Find where the given text appears and provide that cell's center as (X, Y) coordinate. 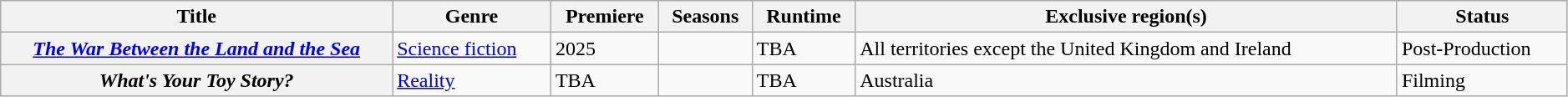
What's Your Toy Story? (197, 80)
Status (1482, 17)
Seasons (705, 17)
Genre (472, 17)
Title (197, 17)
The War Between the Land and the Sea (197, 48)
Filming (1482, 80)
Australia (1126, 80)
All territories except the United Kingdom and Ireland (1126, 48)
Science fiction (472, 48)
Premiere (605, 17)
Reality (472, 80)
Runtime (804, 17)
Post-Production (1482, 48)
Exclusive region(s) (1126, 17)
2025 (605, 48)
